Determine the [X, Y] coordinate at the center of the cell enclosing the given text.  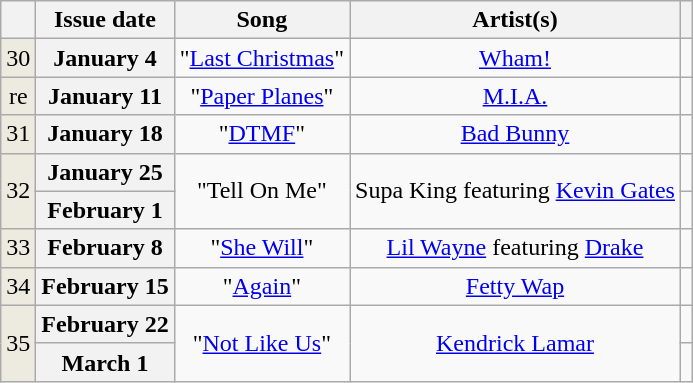
Supa King featuring Kevin Gates [516, 191]
"Paper Planes" [262, 96]
January 11 [105, 96]
31 [18, 134]
Lil Wayne featuring Drake [516, 248]
"DTMF" [262, 134]
February 22 [105, 324]
"She Will" [262, 248]
Artist(s) [516, 20]
February 15 [105, 286]
February 1 [105, 210]
March 1 [105, 362]
"Last Christmas" [262, 58]
30 [18, 58]
Issue date [105, 20]
re [18, 96]
Song [262, 20]
January 25 [105, 172]
January 18 [105, 134]
Fetty Wap [516, 286]
January 4 [105, 58]
Wham! [516, 58]
"Not Like Us" [262, 343]
34 [18, 286]
33 [18, 248]
35 [18, 343]
M.I.A. [516, 96]
Bad Bunny [516, 134]
32 [18, 191]
"Tell On Me" [262, 191]
"Again" [262, 286]
February 8 [105, 248]
Kendrick Lamar [516, 343]
